Extract the (x, y) coordinate from the center of the cell holding the provided text.  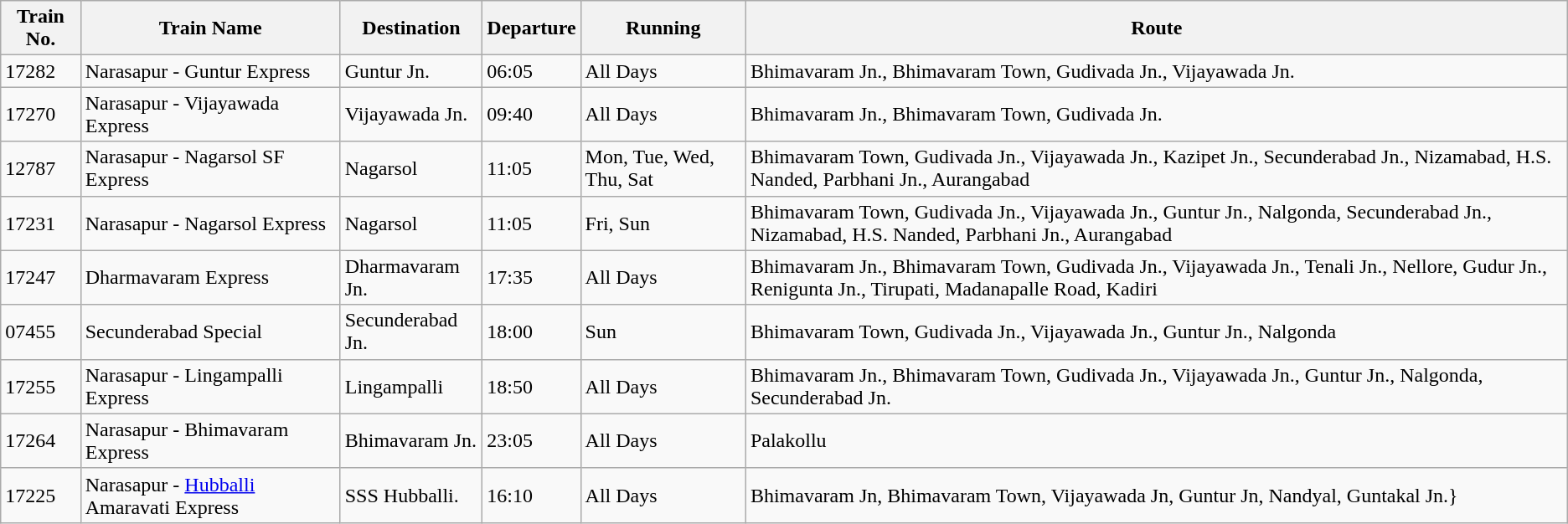
Bhimavaram Town, Gudivada Jn., Vijayawada Jn., Guntur Jn., Nalgonda (1156, 331)
Running (663, 28)
16:10 (531, 496)
Narasapur - Nagarsol Express (210, 223)
17270 (40, 114)
18:00 (531, 331)
17264 (40, 440)
06:05 (531, 71)
Bhimavaram Jn. (411, 440)
Narasapur - Nagarsol SF Express (210, 169)
18:50 (531, 387)
Train Name (210, 28)
17255 (40, 387)
Bhimavaram Jn., Bhimavaram Town, Gudivada Jn., Vijayawada Jn., Tenali Jn., Nellore, Gudur Jn., Renigunta Jn., Tirupati, Madanapalle Road, Kadiri (1156, 278)
Secunderabad Special (210, 331)
Secunderabad Jn. (411, 331)
Narasapur - Hubballi Amaravati Express (210, 496)
Vijayawada Jn. (411, 114)
Palakollu (1156, 440)
17231 (40, 223)
Lingampalli (411, 387)
07455 (40, 331)
Narasapur - Guntur Express (210, 71)
Narasapur - Bhimavaram Express (210, 440)
09:40 (531, 114)
17225 (40, 496)
Bhimavaram Town, Gudivada Jn., Vijayawada Jn., Kazipet Jn., Secunderabad Jn., Nizamabad, H.S. Nanded, Parbhani Jn., Aurangabad (1156, 169)
Dharmavaram Jn. (411, 278)
Bhimavaram Jn., Bhimavaram Town, Gudivada Jn., Vijayawada Jn. (1156, 71)
Departure (531, 28)
Mon, Tue, Wed, Thu, Sat (663, 169)
Bhimavaram Town, Gudivada Jn., Vijayawada Jn., Guntur Jn., Nalgonda, Secunderabad Jn., Nizamabad, H.S. Nanded, Parbhani Jn., Aurangabad (1156, 223)
Narasapur - Vijayawada Express (210, 114)
Destination (411, 28)
17282 (40, 71)
SSS Hubballi. (411, 496)
Route (1156, 28)
12787 (40, 169)
Fri, Sun (663, 223)
Bhimavaram Jn, Bhimavaram Town, Vijayawada Jn, Guntur Jn, Nandyal, Guntakal Jn.} (1156, 496)
Train No. (40, 28)
Dharmavaram Express (210, 278)
17:35 (531, 278)
Narasapur - Lingampalli Express (210, 387)
Sun (663, 331)
Bhimavaram Jn., Bhimavaram Town, Gudivada Jn. (1156, 114)
17247 (40, 278)
23:05 (531, 440)
Bhimavaram Jn., Bhimavaram Town, Gudivada Jn., Vijayawada Jn., Guntur Jn., Nalgonda, Secunderabad Jn. (1156, 387)
Guntur Jn. (411, 71)
